Search for the cell housing the specified text and yield its (X, Y) center coordinate. 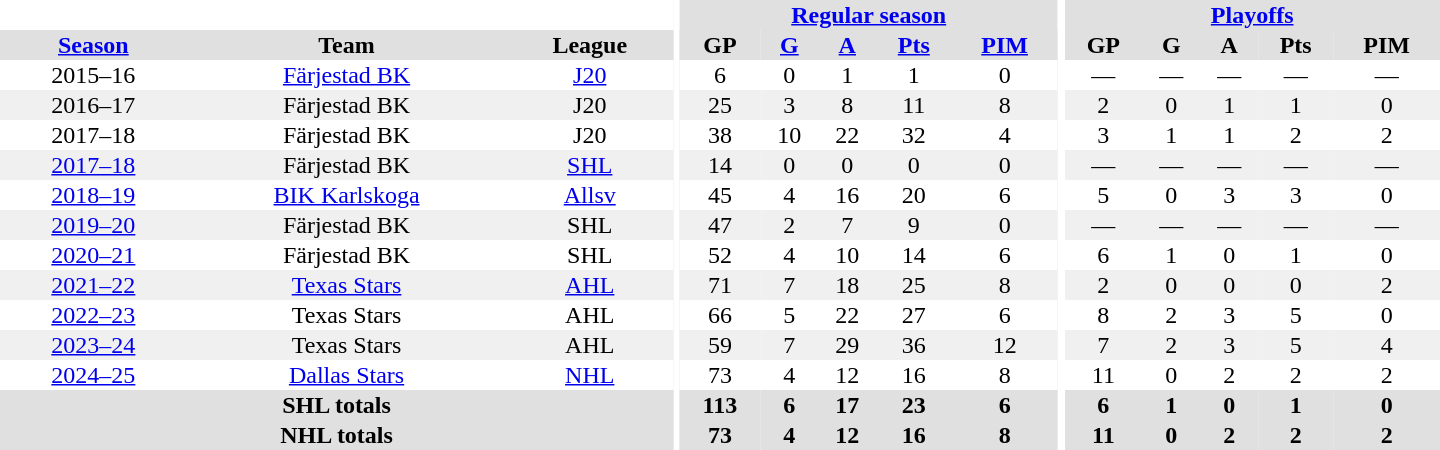
32 (914, 135)
23 (914, 405)
17 (847, 405)
38 (720, 135)
Regular season (869, 15)
47 (720, 225)
2015–16 (94, 75)
League (590, 45)
71 (720, 285)
2020–21 (94, 255)
BIK Karlskoga (347, 195)
NHL (590, 375)
29 (847, 345)
Team (347, 45)
45 (720, 195)
Dallas Stars (347, 375)
2018–19 (94, 195)
2019–20 (94, 225)
2023–24 (94, 345)
27 (914, 315)
52 (720, 255)
2016–17 (94, 105)
2024–25 (94, 375)
18 (847, 285)
NHL totals (336, 435)
59 (720, 345)
66 (720, 315)
2021–22 (94, 285)
9 (914, 225)
SHL totals (336, 405)
Season (94, 45)
Allsv (590, 195)
2022–23 (94, 315)
36 (914, 345)
Playoffs (1252, 15)
20 (914, 195)
113 (720, 405)
